Capture the cell that displays the provided text and extract its [X, Y] central coordinate. 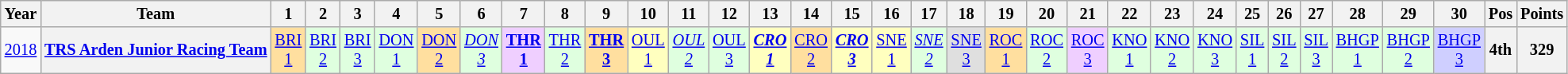
CRO3 [852, 50]
ROC1 [1006, 50]
17 [929, 14]
7 [524, 14]
KNO1 [1129, 50]
DON1 [396, 50]
8 [565, 14]
KNO3 [1215, 50]
15 [852, 14]
25 [1252, 14]
ROC3 [1088, 50]
2 [323, 14]
BRI3 [358, 50]
2018 [21, 50]
16 [891, 14]
THR1 [524, 50]
18 [967, 14]
OUL3 [729, 50]
DON3 [481, 50]
CRO2 [811, 50]
THR3 [606, 50]
9 [606, 14]
4 [396, 14]
329 [1542, 50]
23 [1172, 14]
26 [1284, 14]
Points [1542, 14]
SIL1 [1252, 50]
BHGP1 [1358, 50]
12 [729, 14]
4th [1501, 50]
13 [771, 14]
20 [1047, 14]
1 [288, 14]
5 [439, 14]
SIL3 [1316, 50]
SNE3 [967, 50]
ROC2 [1047, 50]
DON2 [439, 50]
OUL2 [689, 50]
Pos [1501, 14]
10 [648, 14]
SNE1 [891, 50]
KNO2 [1172, 50]
22 [1129, 14]
BHGP3 [1459, 50]
21 [1088, 14]
Team [156, 14]
TRS Arden Junior Racing Team [156, 50]
Year [21, 14]
14 [811, 14]
BRI1 [288, 50]
3 [358, 14]
BRI2 [323, 50]
SNE2 [929, 50]
29 [1409, 14]
BHGP2 [1409, 50]
OUL1 [648, 50]
24 [1215, 14]
SIL2 [1284, 50]
28 [1358, 14]
27 [1316, 14]
30 [1459, 14]
19 [1006, 14]
6 [481, 14]
CRO1 [771, 50]
11 [689, 14]
THR2 [565, 50]
